Detect which cell encompasses the target text, then output its (X, Y) center coordinate. 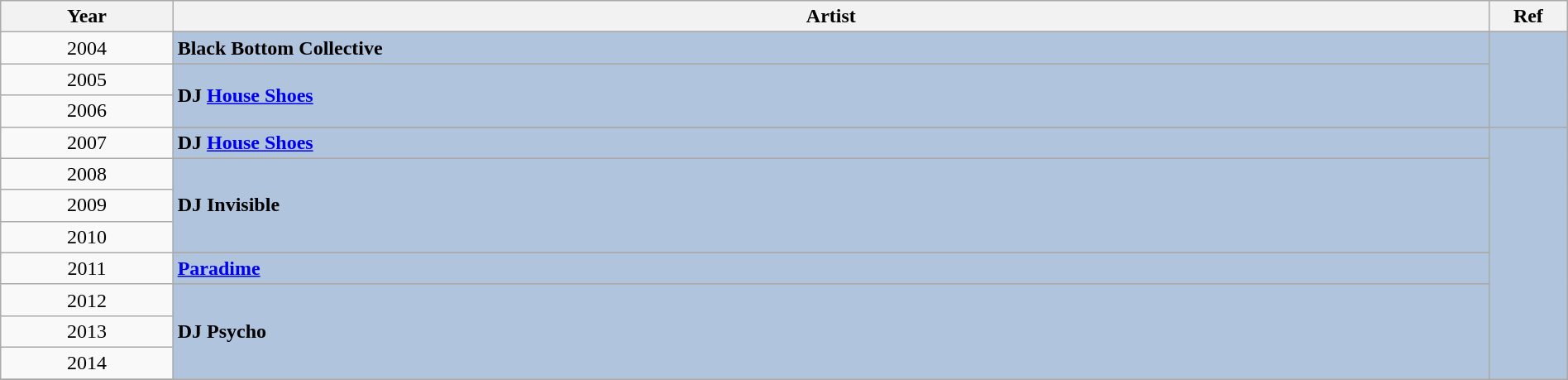
Year (87, 17)
Black Bottom Collective (830, 48)
2010 (87, 237)
2014 (87, 363)
2011 (87, 268)
2008 (87, 174)
DJ Invisible (830, 205)
2004 (87, 48)
2007 (87, 142)
DJ Psycho (830, 331)
2009 (87, 205)
Artist (830, 17)
2006 (87, 111)
2005 (87, 79)
2012 (87, 300)
Paradime (830, 268)
2013 (87, 331)
Ref (1528, 17)
